Find where the given text appears and provide that cell's center as [x, y] coordinate. 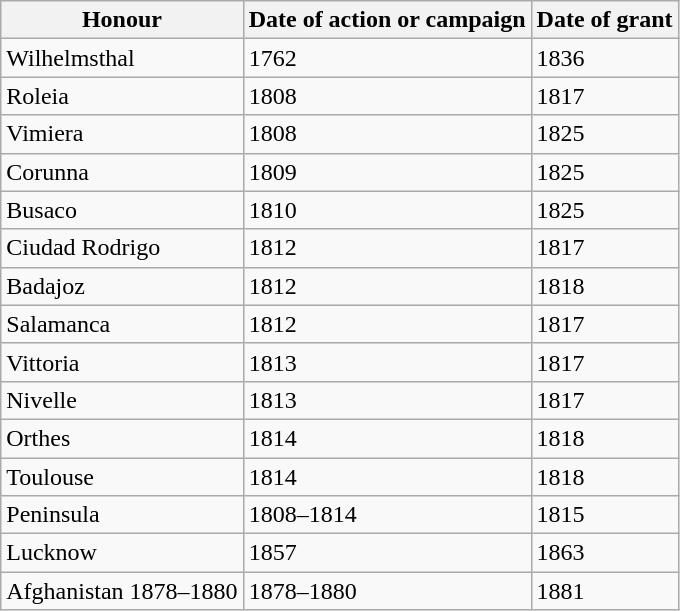
Afghanistan 1878–1880 [122, 591]
Peninsula [122, 515]
1881 [604, 591]
1762 [387, 58]
Salamanca [122, 324]
1857 [387, 553]
Ciudad Rodrigo [122, 248]
1808–1814 [387, 515]
Roleia [122, 96]
Nivelle [122, 400]
Corunna [122, 172]
Lucknow [122, 553]
Date of action or campaign [387, 20]
1863 [604, 553]
Honour [122, 20]
1809 [387, 172]
Vimiera [122, 134]
1878–1880 [387, 591]
Toulouse [122, 477]
Date of grant [604, 20]
Orthes [122, 438]
1815 [604, 515]
Badajoz [122, 286]
1836 [604, 58]
Vittoria [122, 362]
Busaco [122, 210]
1810 [387, 210]
Wilhelmsthal [122, 58]
